Detect which cell encompasses the target text, then output its (X, Y) center coordinate. 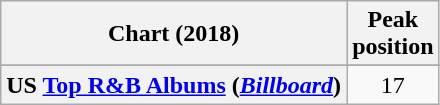
US Top R&B Albums (Billboard) (174, 85)
17 (393, 85)
Chart (2018) (174, 34)
Peakposition (393, 34)
